Pinpoint the cell where the given text exists, returning its (x, y) midpoint coordinate. 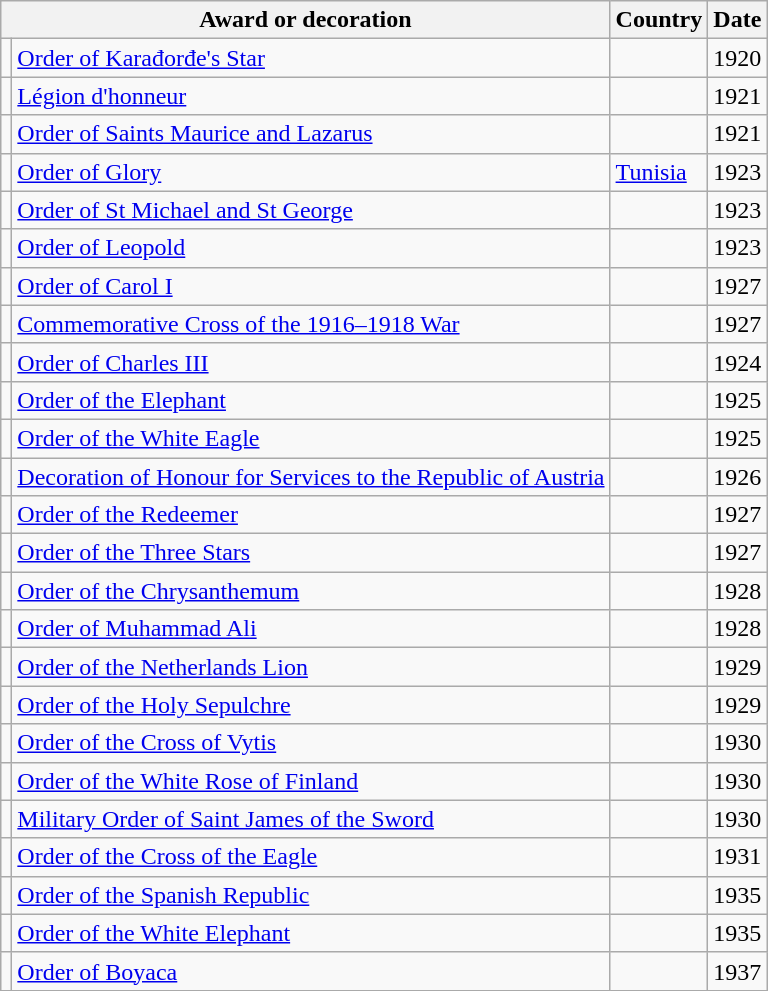
Commemorative Cross of the 1916–1918 War (311, 324)
Order of the White Eagle (311, 438)
Légion d'honneur (311, 96)
1926 (738, 477)
Order of the White Rose of Finland (311, 781)
Order of Charles III (311, 362)
1920 (738, 58)
Military Order of Saint James of the Sword (311, 819)
Order of Carol I (311, 286)
Order of the Chrysanthemum (311, 591)
Decoration of Honour for Services to the Republic of Austria (311, 477)
Order of St Michael and St George (311, 210)
1924 (738, 362)
Order of Saints Maurice and Lazarus (311, 134)
Order of the Netherlands Lion (311, 667)
Order of the White Elephant (311, 933)
Order of the Spanish Republic (311, 895)
Order of the Cross of the Eagle (311, 857)
Date (738, 20)
Order of the Three Stars (311, 553)
Order of Leopold (311, 248)
Order of the Cross of Vytis (311, 743)
Order of the Holy Sepulchre (311, 705)
Order of Boyaca (311, 971)
Country (659, 20)
1937 (738, 971)
Order of the Elephant (311, 400)
1931 (738, 857)
Order of Muhammad Ali (311, 629)
Order of Glory (311, 172)
Order of the Redeemer (311, 515)
Order of Karađorđe's Star (311, 58)
Award or decoration (306, 20)
Tunisia (659, 172)
